Detect which cell encompasses the target text, then output its (X, Y) center coordinate. 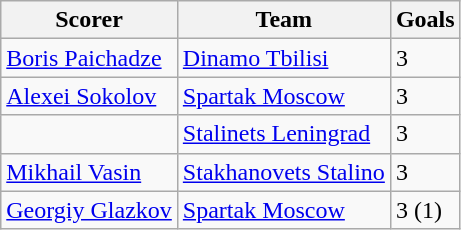
Scorer (90, 20)
Dinamo Tbilisi (284, 58)
Georgiy Glazkov (90, 210)
Alexei Sokolov (90, 96)
Stakhanovets Stalino (284, 172)
3 (1) (425, 210)
Mikhail Vasin (90, 172)
Stalinets Leningrad (284, 134)
Goals (425, 20)
Boris Paichadze (90, 58)
Team (284, 20)
